Scan for the cell matching the given text and deliver its [x, y] coordinate at center. 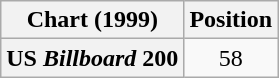
58 [231, 58]
US Billboard 200 [92, 58]
Position [231, 20]
Chart (1999) [92, 20]
